Return the (X, Y) coordinate for the center point of the cell that contains the specified text.  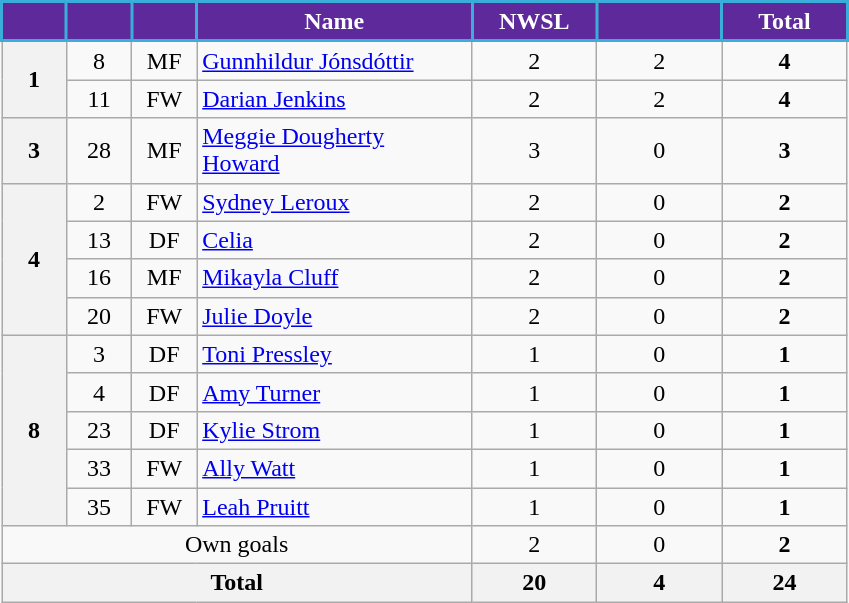
Leah Pruitt (334, 507)
Own goals (237, 545)
Darian Jenkins (334, 99)
11 (100, 99)
13 (100, 240)
Kylie Strom (334, 430)
23 (100, 430)
Amy Turner (334, 392)
NWSL (534, 22)
Ally Watt (334, 468)
Celia (334, 240)
Gunnhildur Jónsdóttir (334, 60)
Toni Pressley (334, 354)
16 (100, 278)
Sydney Leroux (334, 202)
Julie Doyle (334, 316)
Name (334, 22)
33 (100, 468)
28 (100, 150)
Meggie Dougherty Howard (334, 150)
Mikayla Cluff (334, 278)
35 (100, 507)
24 (784, 583)
